Extract the (x, y) coordinate from the center of the cell holding the provided text.  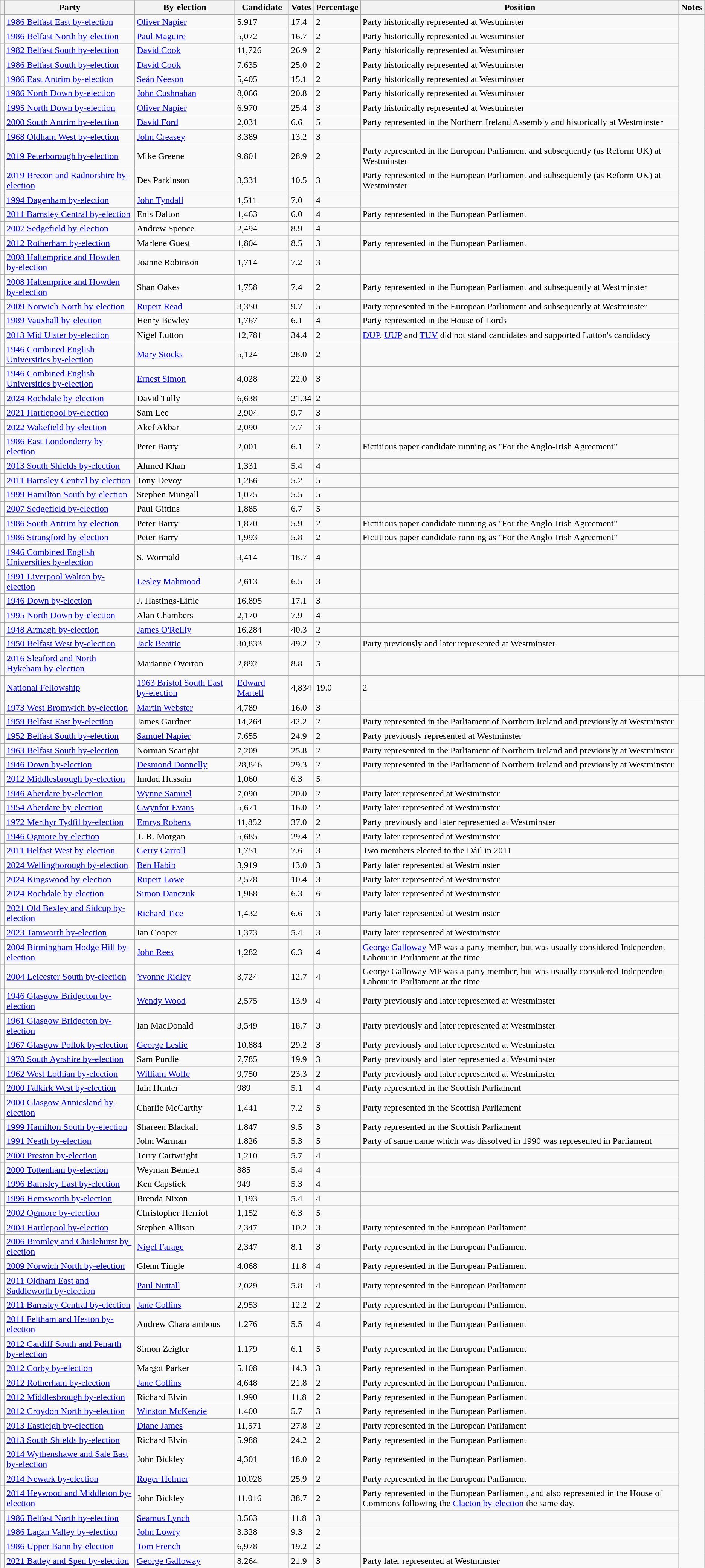
Nigel Lutton (185, 335)
2021 Batley and Spen by-election (70, 1561)
1,751 (262, 851)
21.8 (301, 1383)
James O'Reilly (185, 630)
Ernest Simon (185, 379)
1,885 (262, 509)
1986 Lagan Valley by-election (70, 1532)
Seamus Lynch (185, 1518)
1,767 (262, 321)
2000 South Antrim by-election (70, 122)
6 (337, 894)
Jack Beattie (185, 644)
1,990 (262, 1397)
7,635 (262, 65)
Party of same name which was dissolved in 1990 was represented in Parliament (520, 1141)
1,826 (262, 1141)
9.5 (301, 1127)
11,852 (262, 822)
24.2 (301, 1440)
2019 Peterborough by-election (70, 156)
19.9 (301, 1059)
Party represented in the House of Lords (520, 321)
1963 Belfast South by-election (70, 750)
949 (262, 1184)
20.8 (301, 93)
8,264 (262, 1561)
James Gardner (185, 721)
2,953 (262, 1305)
1946 Glasgow Bridgeton by-election (70, 1001)
2000 Preston by-election (70, 1155)
Andrew Spence (185, 229)
1,847 (262, 1127)
1986 South Antrim by-election (70, 523)
Percentage (337, 8)
John Creasey (185, 136)
Martin Webster (185, 707)
1,968 (262, 894)
Iain Hunter (185, 1088)
7,655 (262, 736)
1,441 (262, 1108)
1,993 (262, 538)
Weyman Bennett (185, 1170)
6,638 (262, 398)
Mary Stocks (185, 354)
1,714 (262, 262)
25.9 (301, 1479)
John Rees (185, 952)
1,463 (262, 214)
Charlie McCarthy (185, 1108)
2021 Old Bexley and Sidcup by-election (70, 913)
2013 Mid Ulster by-election (70, 335)
5,072 (262, 36)
16,895 (262, 601)
John Warman (185, 1141)
2,090 (262, 427)
3,919 (262, 865)
25.0 (301, 65)
5,108 (262, 1368)
13.2 (301, 136)
11,016 (262, 1498)
Joanne Robinson (185, 262)
3,563 (262, 1518)
10,028 (262, 1479)
T. R. Morgan (185, 836)
Terry Cartwright (185, 1155)
1967 Glasgow Pollok by-election (70, 1045)
6,978 (262, 1546)
2012 Croydon North by-election (70, 1411)
Glenn Tingle (185, 1266)
14.3 (301, 1368)
Akef Akbar (185, 427)
Margot Parker (185, 1368)
Christopher Herriot (185, 1213)
1959 Belfast East by-election (70, 721)
42.2 (301, 721)
4,068 (262, 1266)
2024 Kingswood by-election (70, 879)
William Wolfe (185, 1074)
2,575 (262, 1001)
Seán Neeson (185, 79)
21.34 (301, 398)
4,301 (262, 1459)
29.3 (301, 765)
5.1 (301, 1088)
1,210 (262, 1155)
Wynne Samuel (185, 793)
2,892 (262, 663)
20.0 (301, 793)
2000 Tottenham by-election (70, 1170)
Stephen Allison (185, 1227)
Diane James (185, 1426)
Wendy Wood (185, 1001)
30,833 (262, 644)
6.7 (301, 509)
2000 Falkirk West by-election (70, 1088)
Party (70, 8)
2013 Eastleigh by-election (70, 1426)
38.7 (301, 1498)
2,031 (262, 122)
Party represented in the Northern Ireland Assembly and historically at Westminster (520, 122)
1,266 (262, 480)
Alan Chambers (185, 615)
2022 Wakefield by-election (70, 427)
David Tully (185, 398)
18.0 (301, 1459)
1991 Liverpool Walton by-election (70, 582)
7.0 (301, 200)
17.4 (301, 22)
Two members elected to the Dáil in 2011 (520, 851)
1,075 (262, 495)
Ahmed Khan (185, 466)
Yvonne Ridley (185, 977)
Henry Bewley (185, 321)
2012 Corby by-election (70, 1368)
Nigel Farage (185, 1246)
Paul Nuttall (185, 1285)
5,671 (262, 808)
34.4 (301, 335)
1950 Belfast West by-election (70, 644)
1986 Strangford by-election (70, 538)
12,781 (262, 335)
10.4 (301, 879)
22.0 (301, 379)
Brenda Nixon (185, 1198)
1,282 (262, 952)
2014 Heywood and Middleton by-election (70, 1498)
Ian Cooper (185, 932)
4,648 (262, 1383)
Shan Oakes (185, 287)
21.9 (301, 1561)
Lesley Mahmood (185, 582)
1970 South Ayrshire by-election (70, 1059)
11,726 (262, 50)
7,785 (262, 1059)
24.9 (301, 736)
1986 Belfast South by-election (70, 65)
1,060 (262, 779)
8.8 (301, 663)
1,179 (262, 1349)
Marlene Guest (185, 243)
Votes (301, 8)
17.1 (301, 601)
2014 Newark by-election (70, 1479)
2011 Feltham and Heston by-election (70, 1325)
10,884 (262, 1045)
11,571 (262, 1426)
12.7 (301, 977)
Ian MacDonald (185, 1025)
Party previously represented at Westminster (520, 736)
3,724 (262, 977)
5.9 (301, 523)
5,917 (262, 22)
1,511 (262, 200)
13.9 (301, 1001)
9,801 (262, 156)
1,276 (262, 1325)
1954 Aberdare by-election (70, 808)
Stephen Mungall (185, 495)
Sam Lee (185, 413)
1,804 (262, 243)
3,328 (262, 1532)
28.0 (301, 354)
9,750 (262, 1074)
6,970 (262, 108)
14,264 (262, 721)
Ken Capstick (185, 1184)
J. Hastings-Little (185, 601)
George Leslie (185, 1045)
15.1 (301, 79)
1,400 (262, 1411)
Imdad Hussain (185, 779)
2,001 (262, 446)
989 (262, 1088)
25.4 (301, 108)
By-election (185, 8)
Roger Helmer (185, 1479)
5,988 (262, 1440)
1961 Glasgow Bridgeton by-election (70, 1025)
Winston McKenzie (185, 1411)
George Galloway (185, 1561)
Paul Gittins (185, 509)
Position (520, 8)
1996 Barnsley East by-election (70, 1184)
Tom French (185, 1546)
Rupert Read (185, 306)
Candidate (262, 8)
David Ford (185, 122)
Richard Tice (185, 913)
1996 Hemsworth by-election (70, 1198)
Rupert Lowe (185, 879)
DUP, UUP and TUV did not stand candidates and supported Lutton's candidacy (520, 335)
13.0 (301, 865)
Samuel Napier (185, 736)
26.9 (301, 50)
Simon Danczuk (185, 894)
8.1 (301, 1246)
Simon Zeigler (185, 1349)
7,090 (262, 793)
28.9 (301, 156)
7,209 (262, 750)
2,904 (262, 413)
1968 Oldham West by-election (70, 136)
27.8 (301, 1426)
28,846 (262, 765)
1,432 (262, 913)
S. Wormald (185, 557)
1986 Belfast East by-election (70, 22)
3,549 (262, 1025)
2024 Wellingborough by-election (70, 865)
2,029 (262, 1285)
16,284 (262, 630)
Emrys Roberts (185, 822)
1946 Ogmore by-election (70, 836)
1,193 (262, 1198)
16.7 (301, 36)
5,405 (262, 79)
2,494 (262, 229)
2,578 (262, 879)
2021 Hartlepool by-election (70, 413)
1986 Upper Bann by-election (70, 1546)
2023 Tamworth by-election (70, 932)
1973 West Bromwich by-election (70, 707)
2006 Bromley and Chislehurst by-election (70, 1246)
5.2 (301, 480)
1991 Neath by-election (70, 1141)
8,066 (262, 93)
1,758 (262, 287)
Desmond Donnelly (185, 765)
4,834 (301, 688)
4,789 (262, 707)
2002 Ogmore by-election (70, 1213)
9.3 (301, 1532)
Des Parkinson (185, 180)
6.5 (301, 582)
1948 Armagh by-election (70, 630)
2019 Brecon and Radnorshire by-election (70, 180)
Tony Devoy (185, 480)
1986 East Antrim by-election (70, 79)
1,331 (262, 466)
John Cushnahan (185, 93)
8.5 (301, 243)
2014 Wythenshawe and Sale East by-election (70, 1459)
8.9 (301, 229)
Andrew Charalambous (185, 1325)
1,870 (262, 523)
2004 Hartlepool by-election (70, 1227)
1982 Belfast South by-election (70, 50)
5,124 (262, 354)
1946 Aberdare by-election (70, 793)
2000 Glasgow Anniesland by-election (70, 1108)
Party represented in the European Parliament, and also represented in the House of Commons following the Clacton by-election the same day. (520, 1498)
John Tyndall (185, 200)
2011 Belfast West by-election (70, 851)
Notes (692, 8)
7.9 (301, 615)
1986 North Down by-election (70, 93)
40.3 (301, 630)
2012 Cardiff South and Penarth by-election (70, 1349)
3,350 (262, 306)
Edward Martell (262, 688)
1,152 (262, 1213)
1,373 (262, 932)
2,613 (262, 582)
1963 Bristol South East by-election (185, 688)
5,685 (262, 836)
Gerry Carroll (185, 851)
2016 Sleaford and North Hykeham by-election (70, 663)
Sam Purdie (185, 1059)
2,170 (262, 615)
Ben Habib (185, 865)
37.0 (301, 822)
Mike Greene (185, 156)
19.2 (301, 1546)
Norman Searight (185, 750)
Gwynfor Evans (185, 808)
29.2 (301, 1045)
10.2 (301, 1227)
Shareen Blackall (185, 1127)
6.0 (301, 214)
National Fellowship (70, 688)
25.8 (301, 750)
2004 Birmingham Hodge Hill by-election (70, 952)
23.3 (301, 1074)
29.4 (301, 836)
2011 Oldham East and Saddleworth by-election (70, 1285)
3,331 (262, 180)
49.2 (301, 644)
2004 Leicester South by-election (70, 977)
10.5 (301, 180)
Paul Maguire (185, 36)
7.4 (301, 287)
1986 East Londonderry by-election (70, 446)
12.2 (301, 1305)
Enis Dalton (185, 214)
1952 Belfast South by-election (70, 736)
3,389 (262, 136)
1994 Dagenham by-election (70, 200)
7.7 (301, 427)
1989 Vauxhall by-election (70, 321)
7.6 (301, 851)
19.0 (337, 688)
1962 West Lothian by-election (70, 1074)
3,414 (262, 557)
885 (262, 1170)
John Lowry (185, 1532)
1972 Merthyr Tydfil by-election (70, 822)
4,028 (262, 379)
Marianne Overton (185, 663)
